Search for the cell housing the specified text and yield its (x, y) center coordinate. 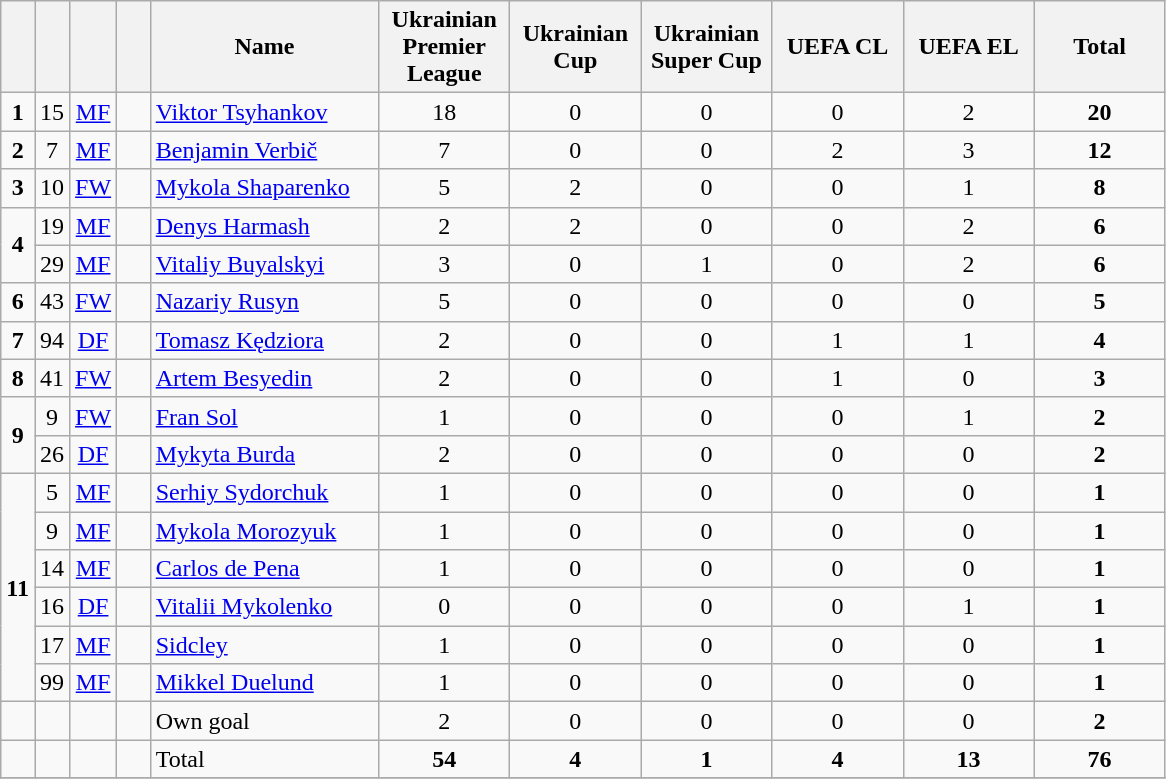
Nazariy Rusyn (264, 302)
18 (444, 112)
20 (1100, 112)
99 (52, 683)
Artem Besyedin (264, 378)
UEFA EL (968, 47)
Benjamin Verbič (264, 150)
43 (52, 302)
UEFA CL (838, 47)
Viktor Tsyhankov (264, 112)
Serhiy Sydorchuk (264, 492)
11 (18, 587)
54 (444, 759)
41 (52, 378)
76 (1100, 759)
Sidcley (264, 645)
Carlos de Pena (264, 569)
Ukrainian Cup (576, 47)
Denys Harmash (264, 226)
Ukrainian Super Cup (706, 47)
12 (1100, 150)
26 (52, 454)
Mykola Morozyuk (264, 531)
Vitaliy Buyalskyi (264, 264)
17 (52, 645)
13 (968, 759)
Ukrainian Premier League (444, 47)
94 (52, 340)
29 (52, 264)
Mykola Shaparenko (264, 188)
16 (52, 607)
Fran Sol (264, 416)
Mikkel Duelund (264, 683)
Own goal (264, 721)
Vitalii Mykolenko (264, 607)
Mykyta Burda (264, 454)
10 (52, 188)
15 (52, 112)
14 (52, 569)
19 (52, 226)
Name (264, 47)
Tomasz Kędziora (264, 340)
